Identify which cell holds the provided text, then report its (x, y) central coordinate. 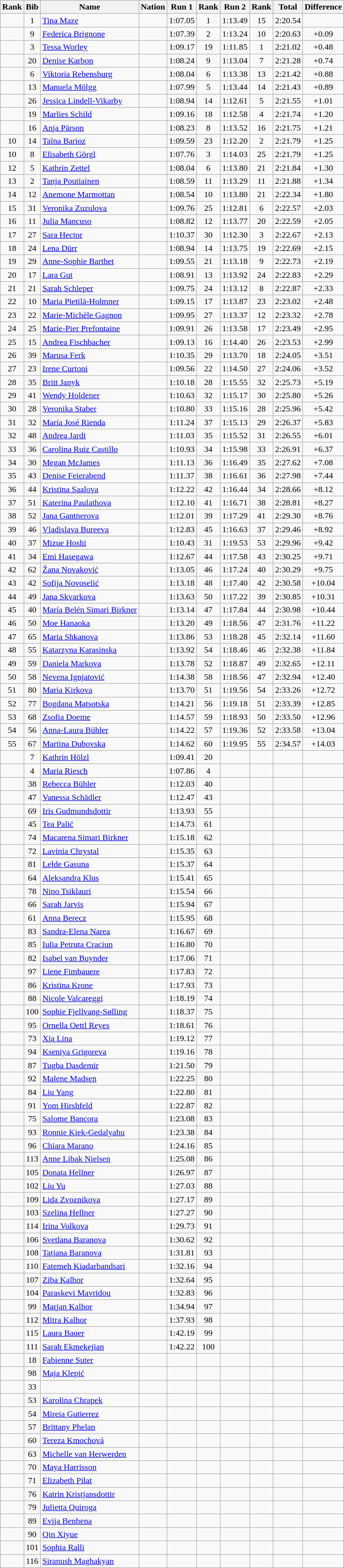
1:14.22 (182, 730)
Mitra Kalhor (90, 1320)
1:13.77 (235, 221)
102 (32, 1186)
1:15.17 (235, 396)
+12.72 (323, 690)
Lida Zvoznikova (90, 1199)
Rebecca Bühler (90, 784)
Paraskevi Mavridou (90, 1293)
2:23.49 (288, 328)
1:23.38 (182, 1132)
+8.12 (323, 489)
+2.33 (323, 288)
+9.75 (323, 569)
1:13.87 (235, 302)
1:27.03 (182, 1186)
1:18.93 (235, 717)
1:14.57 (182, 717)
Tea Palić (90, 824)
+12.85 (323, 704)
1:09.95 (182, 315)
Martina Dubovska (90, 744)
2:30.98 (288, 610)
1:17.58 (235, 556)
+14.03 (323, 744)
1:13.93 (182, 811)
1:09.75 (182, 288)
2:25.73 (288, 382)
Tanja Poutiainen (90, 181)
Jana Skvarkova (90, 597)
1:15.41 (182, 878)
2:30.29 (288, 569)
María Belén Simari Birkner (90, 610)
+3.51 (323, 355)
1:07.76 (182, 154)
Anemone Marmottan (90, 195)
Fabienne Suter (90, 1360)
116 (32, 1561)
1:13.05 (182, 569)
+9.42 (323, 543)
Maria Pietilä-Holmner (90, 302)
Žana Novaković (90, 569)
1:15.54 (182, 891)
105 (32, 1172)
1:11.03 (182, 436)
1:16.63 (235, 529)
1:09.15 (182, 302)
+5.42 (323, 409)
2:27.98 (288, 476)
2:28.81 (288, 503)
2:25.96 (288, 409)
2:21.43 (288, 87)
Nation (153, 7)
Marie-Pier Prefontaine (90, 328)
104 (32, 1293)
2:22.34 (288, 195)
Run 1 (182, 7)
Qin Xiyue (90, 1534)
Chiara Marano (90, 1146)
2:29.46 (288, 529)
María José Rienda (90, 422)
+0.09 (323, 34)
1:16.71 (235, 503)
1:13.37 (235, 315)
1:23.08 (182, 1119)
2:23.02 (288, 302)
Salome Bancora (90, 1119)
+0.89 (323, 87)
1:15.55 (235, 382)
108 (32, 1253)
Jana Gantnerova (90, 516)
Elizabeth Pilat (90, 1481)
Tessa Worley (90, 47)
1:12.83 (182, 529)
Zsofia Doeme (90, 717)
1:10.35 (182, 355)
1:42.19 (182, 1333)
Anna Berecz (90, 918)
1:14.73 (182, 824)
1:09.16 (182, 114)
1:13.75 (235, 248)
Julietta Quiroga (90, 1507)
107 (32, 1280)
+2.99 (323, 342)
Julia Mancuso (90, 221)
Kristina Krone (90, 985)
Liu Yang (90, 1092)
1:19.16 (182, 1052)
Sandra-Elena Narea (90, 931)
Tugba Dasdemir (90, 1065)
Siranush Maghakyan (90, 1561)
1:13.78 (182, 663)
+8.92 (323, 529)
2:21.42 (288, 74)
Elisabeth Görgl (90, 154)
+2.29 (323, 275)
1:17.06 (182, 958)
1:08.59 (182, 181)
2:30.85 (288, 597)
2:26.55 (288, 436)
1:13.24 (235, 34)
1:09.76 (182, 208)
1:19.12 (182, 1039)
1:31.81 (182, 1253)
2:32.65 (288, 663)
+12.11 (323, 663)
1:17.22 (235, 597)
2:25.80 (288, 396)
1:15.13 (235, 422)
Carolina Ruiz Castillo (90, 449)
1:13.12 (235, 288)
1:07.05 (182, 20)
Maria Shkanova (90, 637)
+2.03 (323, 208)
Marjan Kalhor (90, 1306)
Iulia Petruta Craciun (90, 945)
2:29.30 (288, 516)
1:15.37 (182, 864)
1:08.24 (182, 61)
Nevena Ignjatović (90, 677)
2:22.69 (288, 248)
Sarah Jarvis (90, 905)
114 (32, 1226)
1:12.03 (182, 784)
Emi Hasegawa (90, 556)
109 (32, 1199)
Sarah Schleper (90, 288)
Sarah Ekmekejian (90, 1347)
1:15.18 (182, 838)
2:33.26 (288, 690)
1:09.17 (182, 47)
2:22.73 (288, 262)
Marie-Michèle Gagnon (90, 315)
2:33.58 (288, 730)
1:37.93 (182, 1320)
1:18.28 (235, 637)
+2.15 (323, 248)
1:11.37 (182, 476)
1:15.16 (235, 409)
1:34.94 (182, 1306)
1:24.16 (182, 1146)
1:10.80 (182, 409)
Yom Hirshfeld (90, 1106)
1:25.08 (182, 1159)
Lena Dürr (90, 248)
1:27.17 (182, 1199)
1:32.64 (182, 1280)
2:21.74 (288, 114)
1:10.37 (182, 235)
Total (288, 7)
+10.04 (323, 583)
1:14.21 (182, 704)
Szelina Hellner (90, 1213)
+5.26 (323, 396)
1:16.49 (235, 462)
Vladislava Bureeva (90, 529)
+8.76 (323, 516)
113 (32, 1159)
Federica Brignone (90, 34)
1:17.84 (235, 610)
Daniela Markova (90, 663)
Taïna Barioz (90, 141)
1:29.73 (182, 1226)
1:11.85 (235, 47)
1:09.13 (182, 342)
Veronika Zuzulova (90, 208)
+13.04 (323, 730)
106 (32, 1239)
1:13.63 (182, 597)
+3.52 (323, 369)
2:31.76 (288, 623)
Anne Libak Nielsen (90, 1159)
2:20.54 (288, 20)
1:12.01 (182, 516)
Nicole Valcareggi (90, 998)
Brittany Phelan (90, 1427)
1:13.58 (235, 328)
Isabel van Buynder (90, 958)
Anna-Laura Bühler (90, 730)
Macarena Simari Birkner (90, 838)
1:12.30 (235, 235)
+12.40 (323, 677)
+0.48 (323, 47)
1:13.49 (235, 20)
Kseniya Grigoreva (90, 1052)
111 (32, 1347)
1:27.27 (182, 1213)
Katarzyna Karasinska (90, 650)
1:22.87 (182, 1106)
+2.48 (323, 302)
2:20.63 (288, 34)
+5.19 (323, 382)
1:19.95 (235, 744)
1:08.54 (182, 195)
Megan McJames (90, 462)
1:21.50 (182, 1065)
112 (32, 1320)
Tereza Kmochová (90, 1440)
1:13.04 (235, 61)
1:15.94 (182, 905)
1:14.40 (235, 342)
+2.95 (323, 328)
1:19.36 (235, 730)
1:22.25 (182, 1079)
Moe Hanaoka (90, 623)
1:12.81 (235, 208)
1:13.29 (235, 181)
2:22.87 (288, 288)
+10.31 (323, 597)
1:19.56 (235, 690)
1:32.16 (182, 1266)
103 (32, 1213)
1:09.59 (182, 141)
2:32.14 (288, 637)
1:12.20 (235, 141)
1:08.82 (182, 221)
1:16.67 (182, 931)
Tina Maze (90, 20)
1:32.83 (182, 1293)
1:18.46 (235, 650)
1:15.95 (182, 918)
2:21.28 (288, 61)
1:22.80 (182, 1092)
2:33.50 (288, 717)
Ziba Kalhor (90, 1280)
+11.22 (323, 623)
+0.74 (323, 61)
1:17.40 (235, 583)
+2.78 (323, 315)
2:32.38 (288, 650)
1:15.52 (235, 436)
2:22.59 (288, 221)
Tatjana Baranova (90, 1253)
Laura Bauer (90, 1333)
1:13.14 (182, 610)
Manuela Mölgg (90, 87)
+1.30 (323, 168)
1:09.55 (182, 262)
1:12.58 (235, 114)
Bogdana Matsotska (90, 704)
+11.60 (323, 637)
2:28.66 (288, 489)
+1.34 (323, 181)
Nino Tsiklauri (90, 891)
+2.13 (323, 235)
Kathrin Hölzl (90, 757)
+0.88 (323, 74)
1:10.43 (182, 543)
110 (32, 1266)
1:15.35 (182, 851)
Ornella Oettl Reyes (90, 1025)
1:18.61 (182, 1025)
1:14.62 (182, 744)
1:07.99 (182, 87)
Malene Madsen (90, 1079)
Andrea Jardi (90, 436)
Ronnie Kiek-Gedalyahu (90, 1132)
1:30.62 (182, 1239)
2:29.96 (288, 543)
Irene Curtoni (90, 369)
Sara Hector (90, 235)
+1.21 (323, 127)
Aleksandra Klus (90, 878)
1:17.24 (235, 569)
Kathrin Zettel (90, 168)
1:14.50 (235, 369)
2:22.67 (288, 235)
+2.19 (323, 262)
Marusa Ferk (90, 355)
+6.37 (323, 449)
Donata Hellner (90, 1172)
1:16.61 (235, 476)
2:30.25 (288, 556)
+8.27 (323, 503)
101 (32, 1548)
1:15.98 (235, 449)
Wendy Holdener (90, 396)
2:32.94 (288, 677)
1:19.53 (235, 543)
1:09.91 (182, 328)
Denise Feierabend (90, 476)
Liene Fimbauere (90, 971)
Marlies Schild (90, 114)
Bib (32, 7)
2:33.39 (288, 704)
Viktoria Rebensburg (90, 74)
1:19.18 (235, 704)
Run 2 (235, 7)
2:23.53 (288, 342)
Michelle van Herwerden (90, 1454)
1:10.18 (182, 382)
1:17.83 (182, 971)
Maria Riesch (90, 770)
1:10.93 (182, 449)
+7.44 (323, 476)
+1.01 (323, 101)
+11.84 (323, 650)
2:23.32 (288, 315)
Mireia Gutierrez (90, 1413)
Vanessa Schädler (90, 797)
115 (32, 1333)
Maja Klepić (90, 1373)
2:21.84 (288, 168)
1:16.44 (235, 489)
Irina Volkova (90, 1226)
2:27.62 (288, 462)
1:12.22 (182, 489)
2:21.88 (288, 181)
2:22.57 (288, 208)
Liu Yu (90, 1186)
1:08.23 (182, 127)
Lara Gut (90, 275)
Jessica Lindell-Vikarby (90, 101)
Anne-Sophie Barthet (90, 262)
+12.96 (323, 717)
1:17.29 (235, 516)
2:34.57 (288, 744)
1:13.20 (182, 623)
1:13.38 (235, 74)
1:07.86 (182, 770)
2:21.55 (288, 101)
2:26.37 (288, 422)
Denise Karbon (90, 61)
Britt Janyk (90, 382)
Kristina Saalova (90, 489)
Maria Kirkova (90, 690)
Evija Benhena (90, 1521)
Iris Gudmundsdottir (90, 811)
1:12.10 (182, 503)
+9.71 (323, 556)
Mizue Hoshi (90, 543)
1:18.37 (182, 1012)
Katerina Paulathova (90, 503)
Difference (323, 7)
+6.01 (323, 436)
Sophia Ralli (90, 1548)
1:14.03 (235, 154)
Andrea Fischbacher (90, 342)
1:11.13 (182, 462)
+7.08 (323, 462)
1:12.47 (182, 797)
2:26.91 (288, 449)
Sofija Novoselić (90, 583)
1:12.67 (182, 556)
1:13.86 (182, 637)
Veronika Staber (90, 409)
Sophie Fjellvang-Sølling (90, 1012)
Anja Pärson (90, 127)
+2.05 (323, 221)
Katrin Kristjansdottir (90, 1494)
1:07.39 (182, 34)
2:22.83 (288, 275)
1:16.80 (182, 945)
+1.20 (323, 114)
1:10.63 (182, 396)
1:11.24 (182, 422)
1:18.87 (235, 663)
1:09.56 (182, 369)
1:26.97 (182, 1172)
Maya Harrisson (90, 1467)
2:24.05 (288, 355)
2:24.06 (288, 369)
1:14.38 (182, 677)
+10.44 (323, 610)
+5.83 (323, 422)
Svetlana Baranova (90, 1239)
Fatemeh Kiadarbandsari (90, 1266)
2:30.58 (288, 583)
2:21.75 (288, 127)
Lavinia Chrystal (90, 851)
1:13.44 (235, 87)
1:12.61 (235, 101)
2:21.02 (288, 47)
1:18.19 (182, 998)
Name (90, 7)
1:09.41 (182, 757)
Karolina Chrapek (90, 1400)
Xia Lina (90, 1039)
+1.80 (323, 195)
1:17.93 (182, 985)
1:08.91 (182, 275)
Lelde Gasuna (90, 864)
1:13.52 (235, 127)
1:42.22 (182, 1347)
